Determine the [X, Y] coordinate at the center of the cell enclosing the given text.  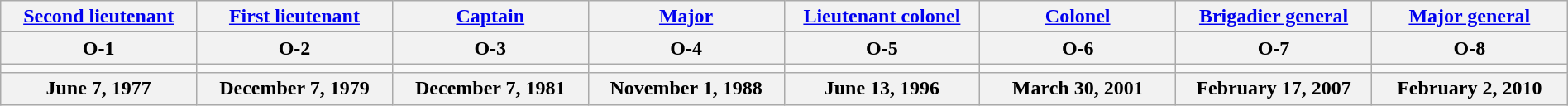
O-6 [1078, 48]
November 1, 1988 [686, 89]
March 30, 2001 [1078, 89]
O-1 [99, 48]
O-7 [1274, 48]
December 7, 1981 [490, 89]
O-3 [490, 48]
June 13, 1996 [882, 89]
Major [686, 17]
Captain [490, 17]
O-2 [294, 48]
O-8 [1469, 48]
February 2, 2010 [1469, 89]
O-4 [686, 48]
O-5 [882, 48]
December 7, 1979 [294, 89]
First lieutenant [294, 17]
Colonel [1078, 17]
June 7, 1977 [99, 89]
Second lieutenant [99, 17]
Major general [1469, 17]
Lieutenant colonel [882, 17]
February 17, 2007 [1274, 89]
Brigadier general [1274, 17]
